Return [X, Y] of the center of cell containing provided text 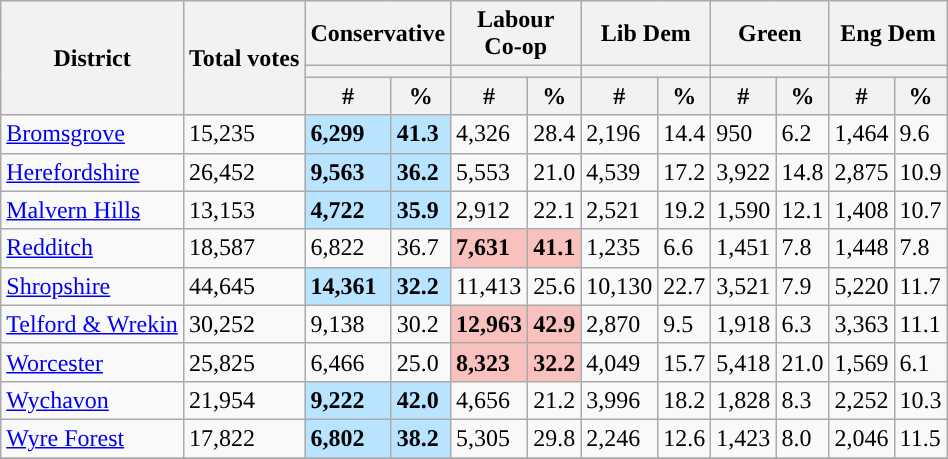
18,587 [244, 248]
8.3 [802, 400]
2,252 [862, 400]
9.6 [920, 134]
Shropshire [92, 286]
6.2 [802, 134]
2,046 [862, 438]
14,361 [348, 286]
District [92, 58]
2,246 [620, 438]
6,299 [348, 134]
7,631 [490, 248]
17,822 [244, 438]
1,569 [862, 362]
6,802 [348, 438]
9,222 [348, 400]
11,413 [490, 286]
6.1 [920, 362]
Telford & Wrekin [92, 324]
9.5 [684, 324]
Herefordshire [92, 172]
12.6 [684, 438]
10.9 [920, 172]
Total votes [244, 58]
11.1 [920, 324]
22.1 [554, 210]
29.8 [554, 438]
Malvern Hills [92, 210]
3,922 [744, 172]
3,996 [620, 400]
15,235 [244, 134]
Lib Dem [646, 34]
10,130 [620, 286]
35.9 [420, 210]
19.2 [684, 210]
7.9 [802, 286]
1,448 [862, 248]
1,464 [862, 134]
8,323 [490, 362]
950 [744, 134]
15.7 [684, 362]
1,590 [744, 210]
8.0 [802, 438]
42.0 [420, 400]
6,822 [348, 248]
5,418 [744, 362]
1,918 [744, 324]
2,912 [490, 210]
4,539 [620, 172]
2,196 [620, 134]
1,451 [744, 248]
9,138 [348, 324]
LabourCo-op [516, 34]
12.1 [802, 210]
11.5 [920, 438]
28.4 [554, 134]
11.7 [920, 286]
3,521 [744, 286]
25,825 [244, 362]
6,466 [348, 362]
21,954 [244, 400]
Green [770, 34]
1,235 [620, 248]
22.7 [684, 286]
5,220 [862, 286]
Wychavon [92, 400]
25.0 [420, 362]
14.8 [802, 172]
4,326 [490, 134]
38.2 [420, 438]
17.2 [684, 172]
4,049 [620, 362]
18.2 [684, 400]
1,828 [744, 400]
Bromsgrove [92, 134]
Worcester [92, 362]
30.2 [420, 324]
6.6 [684, 248]
1,408 [862, 210]
9,563 [348, 172]
2,521 [620, 210]
Eng Dem [888, 34]
4,656 [490, 400]
3,363 [862, 324]
5,305 [490, 438]
5,553 [490, 172]
44,645 [244, 286]
10.3 [920, 400]
Redditch [92, 248]
1,423 [744, 438]
21.2 [554, 400]
4,722 [348, 210]
36.7 [420, 248]
42.9 [554, 324]
14.4 [684, 134]
41.1 [554, 248]
13,153 [244, 210]
Conservative [378, 34]
30,252 [244, 324]
12,963 [490, 324]
26,452 [244, 172]
Wyre Forest [92, 438]
36.2 [420, 172]
2,870 [620, 324]
6.3 [802, 324]
25.6 [554, 286]
2,875 [862, 172]
41.3 [420, 134]
10.7 [920, 210]
